Locate the cell with the specified text and output its [x, y] center coordinate. 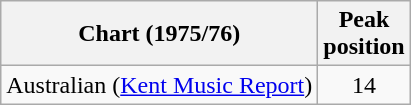
14 [364, 85]
Australian (Kent Music Report) [160, 85]
Chart (1975/76) [160, 34]
Peakposition [364, 34]
